Return [X, Y] of the center of cell containing provided text 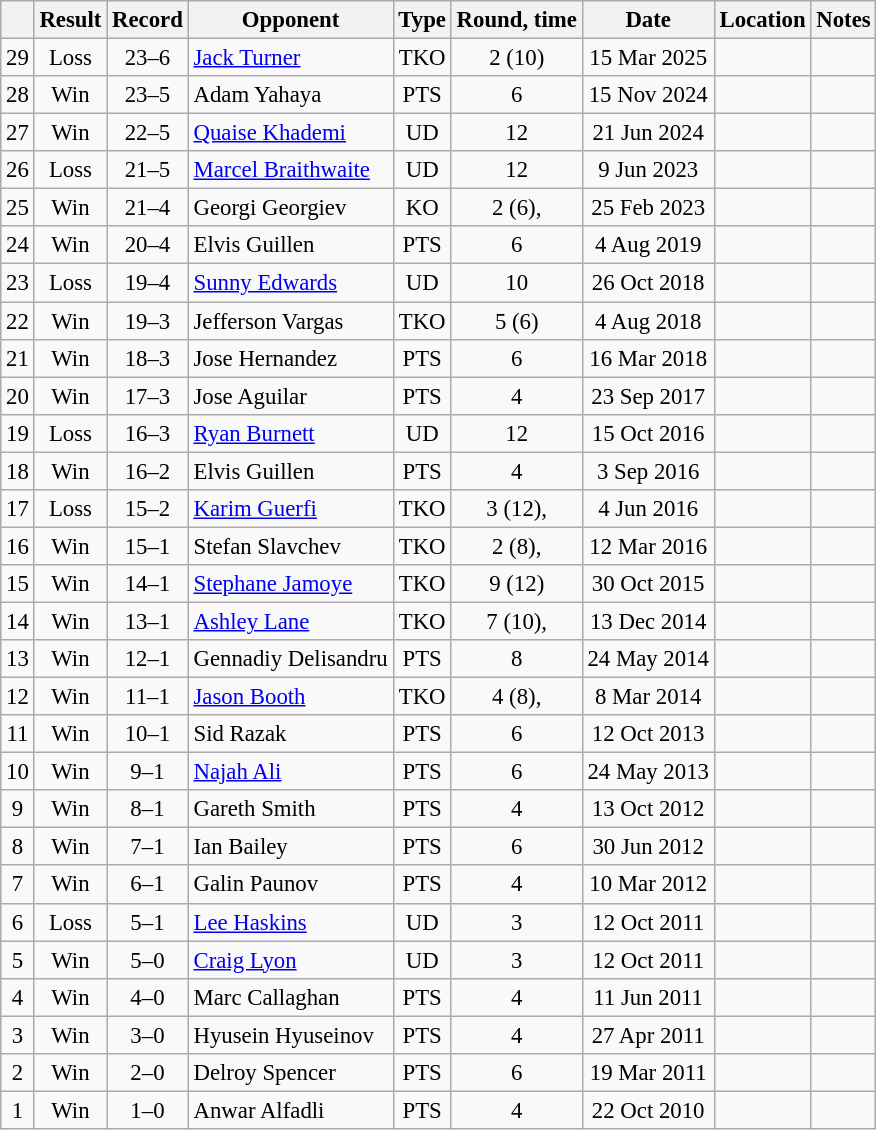
13 Dec 2014 [648, 621]
15–1 [148, 546]
20–4 [148, 245]
17 [18, 509]
30 Jun 2012 [648, 847]
19 [18, 433]
21 [18, 358]
26 Oct 2018 [648, 283]
8 Mar 2014 [648, 697]
23–6 [148, 58]
23 Sep 2017 [648, 396]
26 [18, 170]
Result [70, 20]
17–3 [148, 396]
25 [18, 208]
16–2 [148, 471]
24 May 2013 [648, 772]
4 (8), [516, 697]
Stefan Slavchev [290, 546]
Marc Callaghan [290, 997]
13 Oct 2012 [648, 809]
Ian Bailey [290, 847]
13 [18, 659]
29 [18, 58]
Jose Aguilar [290, 396]
15 Oct 2016 [648, 433]
Adam Yahaya [290, 95]
7 (10), [516, 621]
23 [18, 283]
10 Mar 2012 [648, 885]
27 [18, 133]
Jose Hernandez [290, 358]
9 Jun 2023 [648, 170]
22 Oct 2010 [648, 1110]
22 [18, 321]
Type [422, 20]
3 (12), [516, 509]
4–0 [148, 997]
2 (6), [516, 208]
12–1 [148, 659]
23–5 [148, 95]
4 Jun 2016 [648, 509]
Quaise Khademi [290, 133]
19 Mar 2011 [648, 1073]
15 [18, 584]
30 Oct 2015 [648, 584]
7 [18, 885]
24 May 2014 [648, 659]
Ashley Lane [290, 621]
19–3 [148, 321]
11 [18, 734]
Gareth Smith [290, 809]
5–0 [148, 960]
Georgi Georgiev [290, 208]
4 Aug 2018 [648, 321]
Marcel Braithwaite [290, 170]
13–1 [148, 621]
12 Mar 2016 [648, 546]
5 [18, 960]
Sunny Edwards [290, 283]
Stephane Jamoye [290, 584]
16–3 [148, 433]
8–1 [148, 809]
Galin Paunov [290, 885]
18 [18, 471]
28 [18, 95]
24 [18, 245]
14 [18, 621]
Date [648, 20]
2 [18, 1073]
27 Apr 2011 [648, 1035]
9–1 [148, 772]
Ryan Burnett [290, 433]
12 Oct 2013 [648, 734]
21 Jun 2024 [648, 133]
Record [148, 20]
Delroy Spencer [290, 1073]
11 Jun 2011 [648, 997]
Hyusein Hyuseinov [290, 1035]
Karim Guerfi [290, 509]
1 [18, 1110]
9 (12) [516, 584]
16 Mar 2018 [648, 358]
9 [18, 809]
Jason Booth [290, 697]
Lee Haskins [290, 922]
15 Mar 2025 [648, 58]
Gennadiy Delisandru [290, 659]
25 Feb 2023 [648, 208]
22–5 [148, 133]
7–1 [148, 847]
14–1 [148, 584]
16 [18, 546]
2 (10) [516, 58]
2–0 [148, 1073]
10–1 [148, 734]
Jefferson Vargas [290, 321]
4 Aug 2019 [648, 245]
6–1 [148, 885]
Najah Ali [290, 772]
15–2 [148, 509]
Anwar Alfadli [290, 1110]
KO [422, 208]
3–0 [148, 1035]
15 Nov 2024 [648, 95]
Sid Razak [290, 734]
3 Sep 2016 [648, 471]
18–3 [148, 358]
Notes [844, 20]
Round, time [516, 20]
Location [762, 20]
11–1 [148, 697]
5–1 [148, 922]
Jack Turner [290, 58]
19–4 [148, 283]
2 (8), [516, 546]
Opponent [290, 20]
21–4 [148, 208]
Craig Lyon [290, 960]
20 [18, 396]
21–5 [148, 170]
1–0 [148, 1110]
5 (6) [516, 321]
